Extract the [x, y] coordinate from the center of the cell holding the provided text.  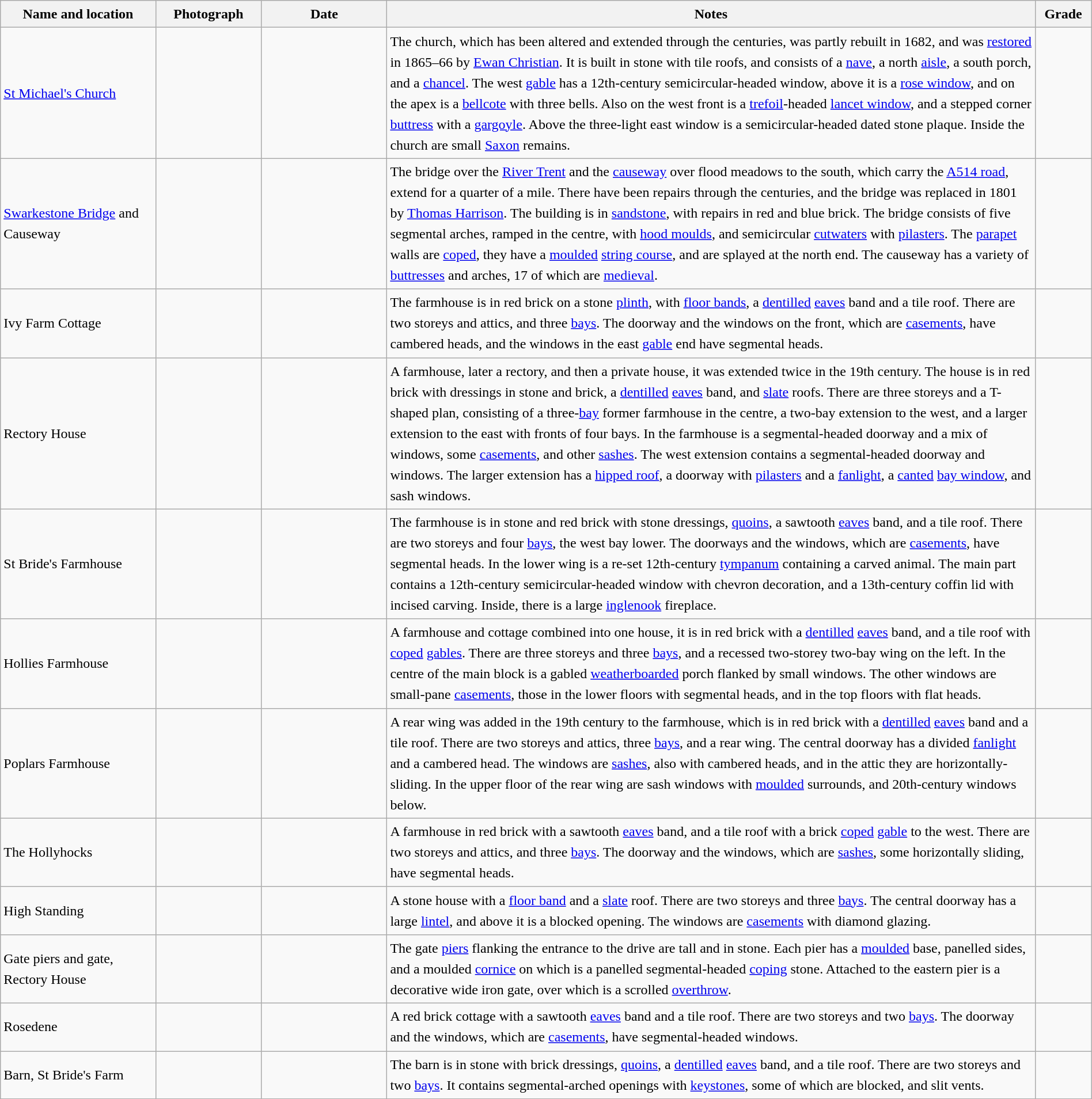
Barn, St Bride's Farm [78, 1075]
High Standing [78, 911]
Date [324, 14]
Notes [711, 14]
Gate piers and gate, Rectory House [78, 968]
The Hollyhocks [78, 852]
Hollies Farmhouse [78, 663]
Rosedene [78, 1027]
Ivy Farm Cottage [78, 324]
Photograph [208, 14]
Swarkestone Bridge and Causeway [78, 223]
Name and location [78, 14]
Rectory House [78, 433]
St Michael's Church [78, 93]
Grade [1063, 14]
St Bride's Farmhouse [78, 564]
Poplars Farmhouse [78, 763]
